Find where the given text appears and provide that cell's center as [X, Y] coordinate. 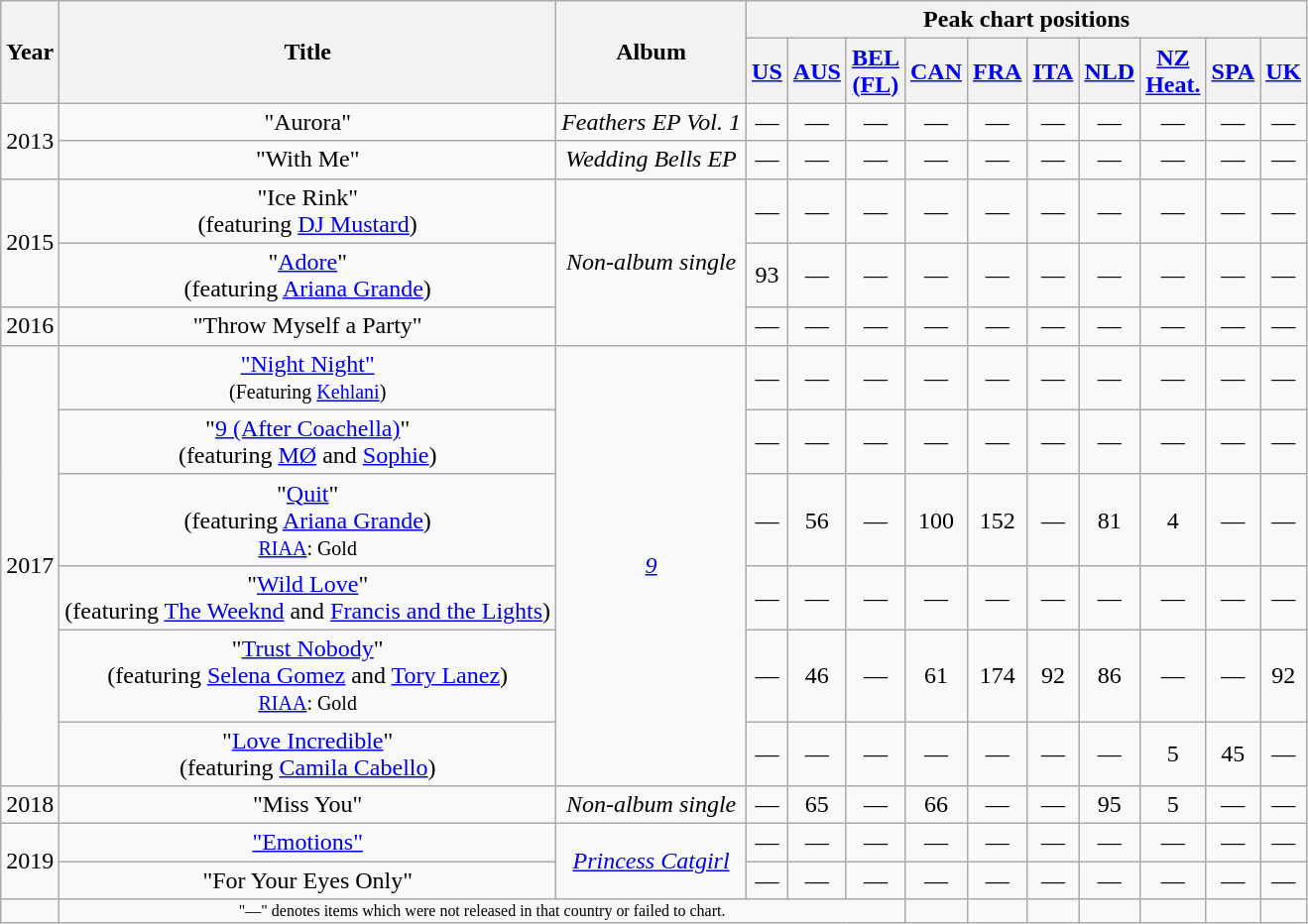
66 [936, 805]
"Ice Rink" (featuring DJ Mustard) [307, 210]
100 [936, 520]
SPA [1234, 71]
81 [1110, 520]
"Emotions" [307, 843]
"9 (After Coachella)" (featuring MØ and Sophie) [307, 442]
9 [652, 565]
Year [30, 52]
"Night Night"(Featuring Kehlani) [307, 377]
"Trust Nobody" (featuring Selena Gomez and Tory Lanez)RIAA: Gold [307, 675]
Peak chart positions [1027, 20]
46 [817, 675]
56 [817, 520]
4 [1173, 520]
65 [817, 805]
93 [768, 276]
Album [652, 52]
"—" denotes items which were not released in that country or failed to chart. [482, 911]
"For Your Eyes Only" [307, 880]
95 [1110, 805]
"Throw Myself a Party" [307, 326]
UK [1283, 71]
ITA [1053, 71]
Wedding Bells EP [652, 160]
86 [1110, 675]
"Love Incredible"(featuring Camila Cabello) [307, 753]
61 [936, 675]
FRA [998, 71]
"Adore"(featuring Ariana Grande) [307, 276]
"Miss You" [307, 805]
AUS [817, 71]
Title [307, 52]
"Wild Love" (featuring The Weeknd and Francis and the Lights) [307, 597]
CAN [936, 71]
2016 [30, 326]
152 [998, 520]
Princess Catgirl [652, 862]
2019 [30, 862]
"Quit"(featuring Ariana Grande)RIAA: Gold [307, 520]
US [768, 71]
174 [998, 675]
"Aurora" [307, 122]
Feathers EP Vol. 1 [652, 122]
BEL(FL) [875, 71]
2015 [30, 243]
2017 [30, 565]
"With Me" [307, 160]
NZHeat. [1173, 71]
2013 [30, 141]
NLD [1110, 71]
2018 [30, 805]
45 [1234, 753]
